Extract the (X, Y) coordinate from the center of the cell holding the provided text.  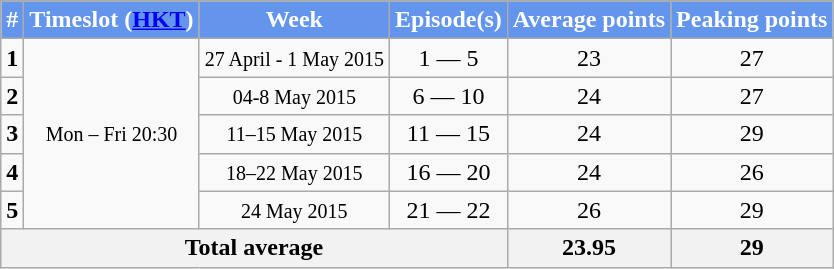
27 April - 1 May 2015 (294, 58)
11 — 15 (449, 134)
04-8 May 2015 (294, 96)
Average points (588, 20)
1 — 5 (449, 58)
# (12, 20)
1 (12, 58)
5 (12, 210)
23 (588, 58)
Episode(s) (449, 20)
Week (294, 20)
2 (12, 96)
23.95 (588, 248)
24 May 2015 (294, 210)
16 — 20 (449, 172)
21 — 22 (449, 210)
Total average (254, 248)
18–22 May 2015 (294, 172)
Timeslot (HKT) (112, 20)
Peaking points (752, 20)
11–15 May 2015 (294, 134)
6 — 10 (449, 96)
Mon – Fri 20:30 (112, 134)
4 (12, 172)
3 (12, 134)
